Search for the cell housing the specified text and yield its (x, y) center coordinate. 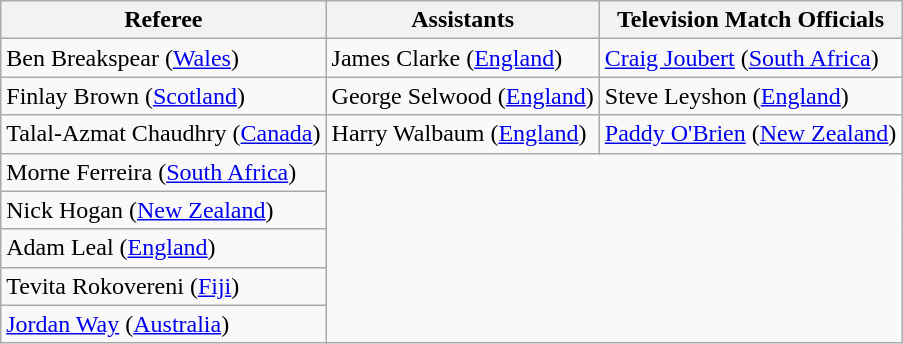
Finlay Brown (Scotland) (164, 96)
Jordan Way (Australia) (164, 324)
Nick Hogan (New Zealand) (164, 210)
Adam Leal (England) (164, 248)
James Clarke (England) (462, 58)
Steve Leyshon (England) (750, 96)
George Selwood (England) (462, 96)
Talal-Azmat Chaudhry (Canada) (164, 134)
Ben Breakspear (Wales) (164, 58)
Craig Joubert (South Africa) (750, 58)
Television Match Officials (750, 20)
Assistants (462, 20)
Referee (164, 20)
Harry Walbaum (England) (462, 134)
Morne Ferreira (South Africa) (164, 172)
Tevita Rokovereni (Fiji) (164, 286)
Paddy O'Brien (New Zealand) (750, 134)
